Capture the cell that displays the provided text and extract its (x, y) central coordinate. 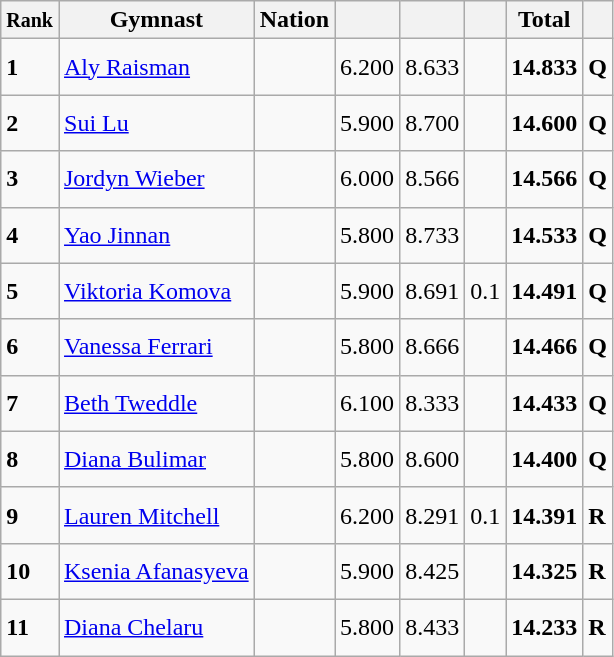
Beth Tweddle (156, 403)
14.491 (544, 291)
7 (30, 403)
Gymnast (156, 20)
6 (30, 347)
8.700 (432, 123)
14.233 (544, 627)
14.325 (544, 571)
Nation (294, 20)
8.333 (432, 403)
8 (30, 459)
6.100 (368, 403)
8.691 (432, 291)
1 (30, 67)
Aly Raisman (156, 67)
8.600 (432, 459)
14.433 (544, 403)
8.733 (432, 235)
5 (30, 291)
Jordyn Wieber (156, 179)
14.533 (544, 235)
14.391 (544, 515)
8.425 (432, 571)
8.666 (432, 347)
Yao Jinnan (156, 235)
4 (30, 235)
14.466 (544, 347)
8.291 (432, 515)
10 (30, 571)
8.566 (432, 179)
Rank (30, 20)
Vanessa Ferrari (156, 347)
8.633 (432, 67)
Sui Lu (156, 123)
9 (30, 515)
3 (30, 179)
11 (30, 627)
6.000 (368, 179)
Lauren Mitchell (156, 515)
2 (30, 123)
Diana Bulimar (156, 459)
Diana Chelaru (156, 627)
14.400 (544, 459)
14.600 (544, 123)
Total (544, 20)
Ksenia Afanasyeva (156, 571)
14.566 (544, 179)
14.833 (544, 67)
8.433 (432, 627)
Viktoria Komova (156, 291)
